Identify which cell holds the provided text, then report its (x, y) central coordinate. 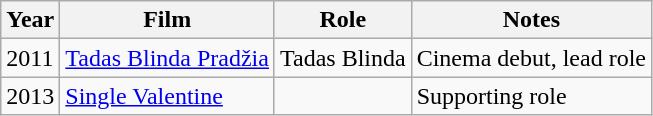
Year (30, 20)
Single Valentine (168, 96)
Tadas Blinda (342, 58)
Supporting role (531, 96)
Notes (531, 20)
Role (342, 20)
Tadas Blinda Pradžia (168, 58)
2011 (30, 58)
2013 (30, 96)
Film (168, 20)
Cinema debut, lead role (531, 58)
